Search for the cell housing the specified text and yield its (x, y) center coordinate. 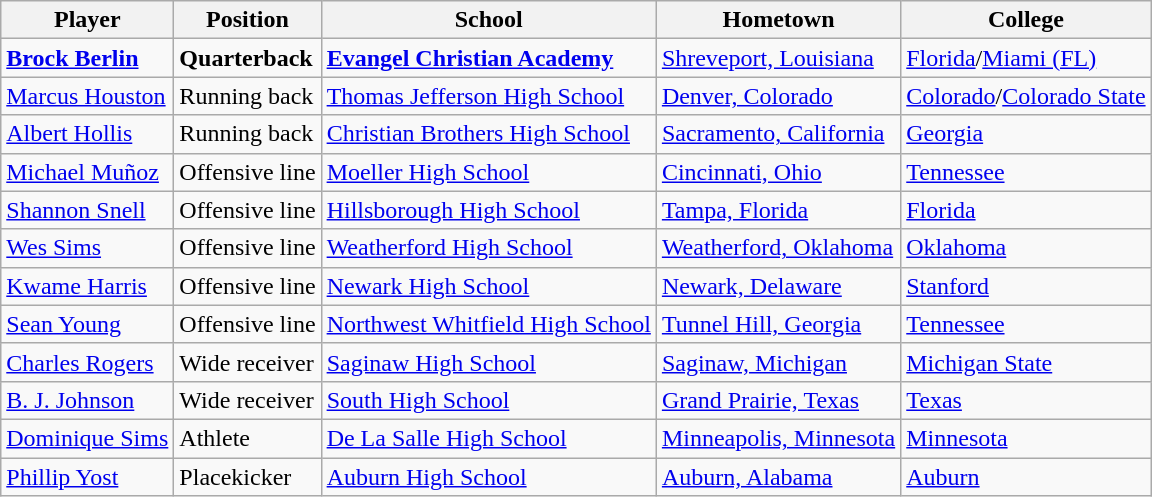
Newark High School (488, 286)
Shannon Snell (88, 210)
Placekicker (248, 477)
Auburn High School (488, 477)
Position (248, 20)
Weatherford High School (488, 248)
Christian Brothers High School (488, 134)
Brock Berlin (88, 58)
Sean Young (88, 324)
Dominique Sims (88, 438)
Cincinnati, Ohio (778, 172)
Phillip Yost (88, 477)
Albert Hollis (88, 134)
Weatherford, Oklahoma (778, 248)
Sacramento, California (778, 134)
Northwest Whitfield High School (488, 324)
Tunnel Hill, Georgia (778, 324)
Athlete (248, 438)
College (1026, 20)
Kwame Harris (88, 286)
Hillsborough High School (488, 210)
Newark, Delaware (778, 286)
Saginaw High School (488, 362)
Michigan State (1026, 362)
Oklahoma (1026, 248)
Player (88, 20)
Marcus Houston (88, 96)
B. J. Johnson (88, 400)
Auburn (1026, 477)
School (488, 20)
Thomas Jefferson High School (488, 96)
Shreveport, Louisiana (778, 58)
South High School (488, 400)
Saginaw, Michigan (778, 362)
Michael Muñoz (88, 172)
Florida (1026, 210)
Colorado/Colorado State (1026, 96)
Quarterback (248, 58)
Hometown (778, 20)
Stanford (1026, 286)
Wes Sims (88, 248)
Evangel Christian Academy (488, 58)
Minnesota (1026, 438)
Denver, Colorado (778, 96)
Florida/Miami (FL) (1026, 58)
Auburn, Alabama (778, 477)
Charles Rogers (88, 362)
Grand Prairie, Texas (778, 400)
Texas (1026, 400)
Moeller High School (488, 172)
Georgia (1026, 134)
De La Salle High School (488, 438)
Tampa, Florida (778, 210)
Minneapolis, Minnesota (778, 438)
